Detect which cell encompasses the target text, then output its [X, Y] center coordinate. 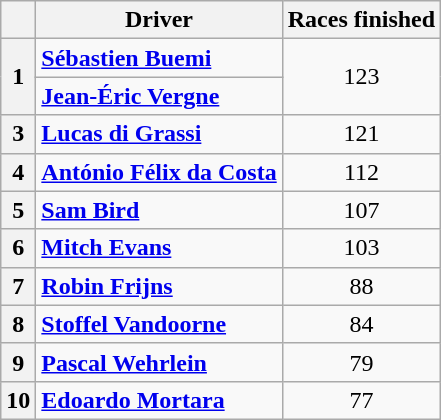
4 [18, 172]
Stoffel Vandoorne [159, 324]
1 [18, 77]
7 [18, 286]
Jean-Éric Vergne [159, 96]
3 [18, 134]
88 [361, 286]
António Félix da Costa [159, 172]
77 [361, 400]
8 [18, 324]
103 [361, 248]
6 [18, 248]
79 [361, 362]
84 [361, 324]
123 [361, 77]
107 [361, 210]
Mitch Evans [159, 248]
Robin Frijns [159, 286]
121 [361, 134]
Races finished [361, 20]
Lucas di Grassi [159, 134]
Sébastien Buemi [159, 58]
112 [361, 172]
Sam Bird [159, 210]
Edoardo Mortara [159, 400]
10 [18, 400]
5 [18, 210]
Driver [159, 20]
9 [18, 362]
Pascal Wehrlein [159, 362]
